Provide the [x, y] coordinate of the cell's center where the given text is located.  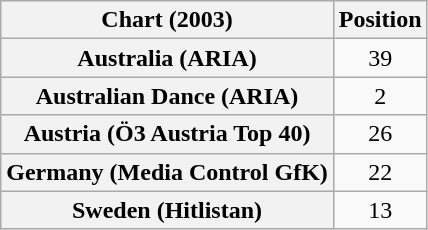
Sweden (Hitlistan) [168, 210]
39 [380, 58]
Position [380, 20]
Chart (2003) [168, 20]
Australian Dance (ARIA) [168, 96]
Germany (Media Control GfK) [168, 172]
13 [380, 210]
2 [380, 96]
Australia (ARIA) [168, 58]
22 [380, 172]
Austria (Ö3 Austria Top 40) [168, 134]
26 [380, 134]
